Detect which cell encompasses the target text, then output its (x, y) center coordinate. 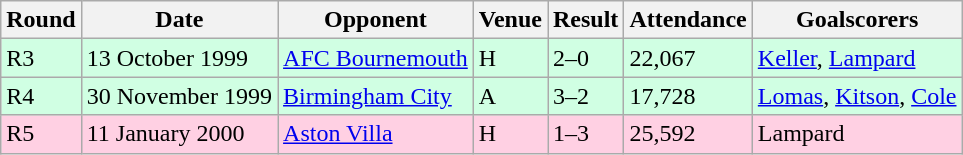
25,592 (688, 134)
Goalscorers (857, 20)
R3 (41, 58)
13 October 1999 (179, 58)
1–3 (586, 134)
Round (41, 20)
R4 (41, 96)
Keller, Lampard (857, 58)
2–0 (586, 58)
Date (179, 20)
22,067 (688, 58)
30 November 1999 (179, 96)
Lomas, Kitson, Cole (857, 96)
Venue (510, 20)
Birmingham City (376, 96)
R5 (41, 134)
3–2 (586, 96)
Attendance (688, 20)
Aston Villa (376, 134)
Opponent (376, 20)
Result (586, 20)
AFC Bournemouth (376, 58)
A (510, 96)
11 January 2000 (179, 134)
Lampard (857, 134)
17,728 (688, 96)
